Detect which cell encompasses the target text, then output its [X, Y] center coordinate. 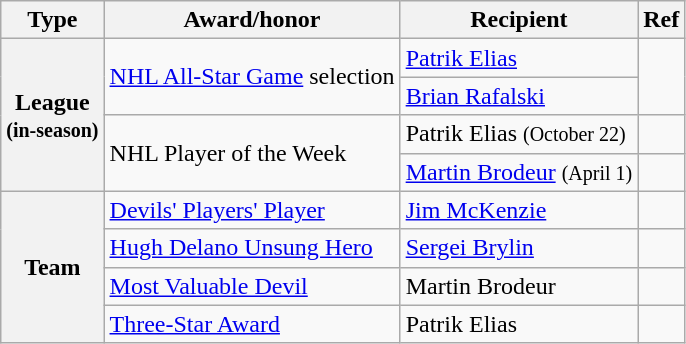
NHL Player of the Week [252, 153]
Devils' Players' Player [252, 210]
NHL All-Star Game selection [252, 77]
Martin Brodeur [519, 286]
Sergei Brylin [519, 248]
League(in-season) [52, 115]
Ref [662, 20]
Team [52, 267]
Award/honor [252, 20]
Martin Brodeur (April 1) [519, 172]
Brian Rafalski [519, 96]
Patrik Elias (October 22) [519, 134]
Type [52, 20]
Hugh Delano Unsung Hero [252, 248]
Most Valuable Devil [252, 286]
Jim McKenzie [519, 210]
Recipient [519, 20]
Three-Star Award [252, 324]
